Provide the (x, y) coordinate of the cell's center where the given text is located.  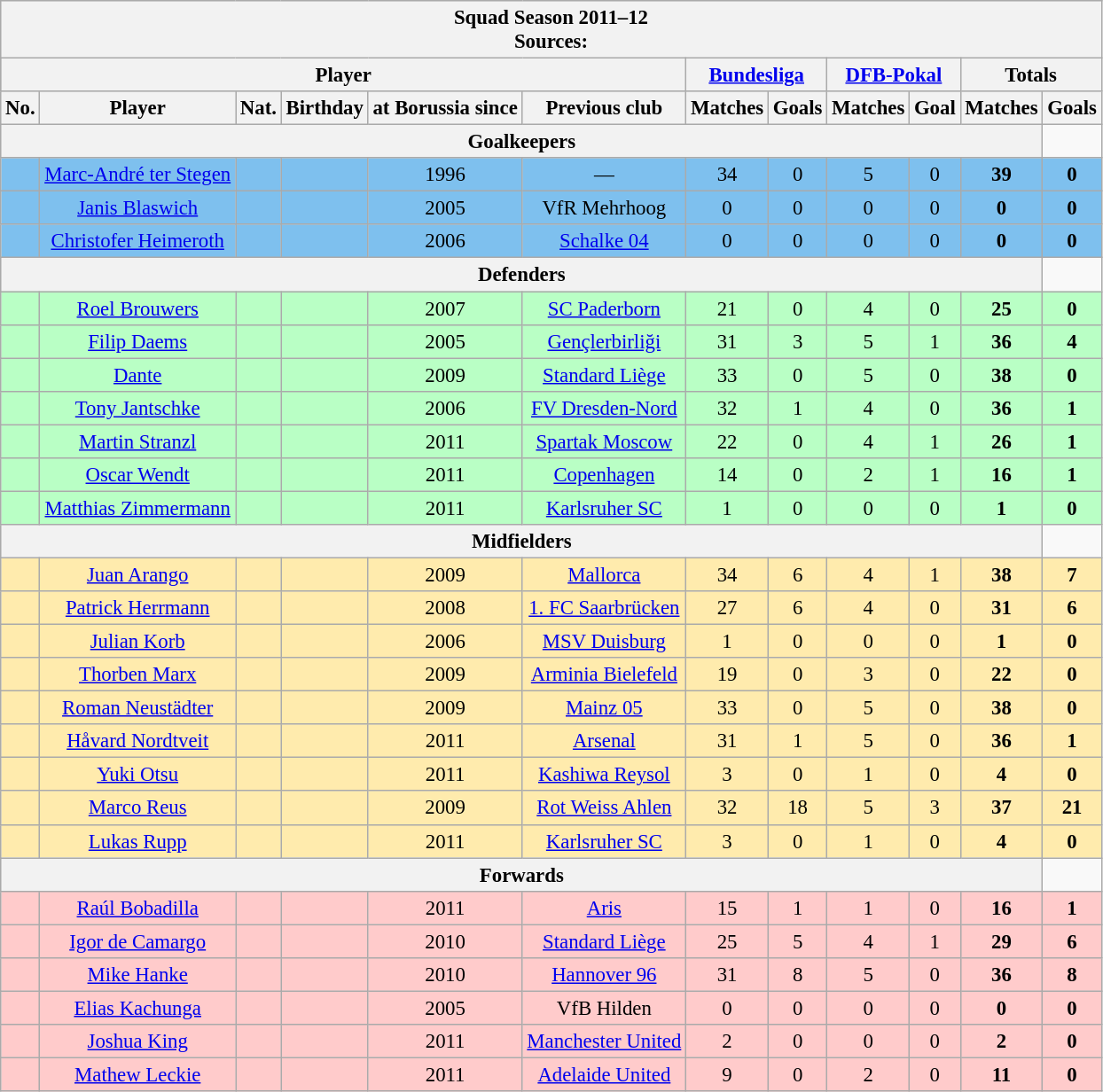
Håvard Nordtveit (138, 741)
9 (727, 1074)
VfR Mehrhoog (605, 208)
Rot Weiss Ahlen (605, 808)
FV Dresden-Nord (605, 408)
Dante (138, 375)
Midfielders (521, 542)
2008 (445, 608)
Marco Reus (138, 808)
Copenhagen (605, 475)
Oscar Wendt (138, 475)
Defenders (521, 275)
37 (1002, 808)
Matthias Zimmermann (138, 508)
29 (1002, 941)
Spartak Moscow (605, 441)
Squad Season 2011–12Sources: (551, 30)
2007 (445, 308)
Marc-André ter Stegen (138, 175)
Janis Blaswich (138, 208)
Thorben Marx (138, 675)
18 (797, 808)
Manchester United (605, 1041)
11 (1002, 1074)
Raúl Bobadilla (138, 908)
— (605, 175)
19 (727, 675)
MSV Duisburg (605, 642)
39 (1002, 175)
Mathew Leckie (138, 1074)
Birthday (325, 108)
Previous club (605, 108)
Roman Neustädter (138, 708)
Hannover 96 (605, 975)
Mike Hanke (138, 975)
1. FC Saarbrücken (605, 608)
Igor de Camargo (138, 941)
VfB Hilden (605, 1008)
Bundesliga (757, 75)
Totals (1030, 75)
Adelaide United (605, 1074)
Arsenal (605, 741)
Gençlerbirliği (605, 341)
15 (727, 908)
Lukas Rupp (138, 841)
Christofer Heimeroth (138, 242)
Nat. (259, 108)
SC Paderborn (605, 308)
at Borussia since (445, 108)
Martin Stranzl (138, 441)
Kashiwa Reysol (605, 775)
Aris (605, 908)
Joshua King (138, 1041)
Goal (935, 108)
Tony Jantschke (138, 408)
7 (1072, 574)
Roel Brouwers (138, 308)
Elias Kachunga (138, 1008)
Arminia Bielefeld (605, 675)
27 (727, 608)
Schalke 04 (605, 242)
14 (727, 475)
DFB-Pokal (894, 75)
Forwards (521, 875)
26 (1002, 441)
Filip Daems (138, 341)
Yuki Otsu (138, 775)
No. (20, 108)
Mainz 05 (605, 708)
1996 (445, 175)
Mallorca (605, 574)
Julian Korb (138, 642)
Goalkeepers (521, 142)
Juan Arango (138, 574)
Patrick Herrmann (138, 608)
